Locate the cell with the specified text and output its (x, y) center coordinate. 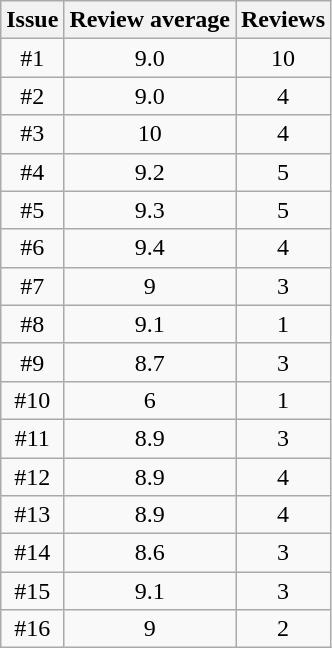
9.3 (150, 210)
#2 (32, 96)
#6 (32, 248)
8.6 (150, 553)
8.7 (150, 362)
#16 (32, 629)
6 (150, 400)
Issue (32, 20)
#12 (32, 477)
#5 (32, 210)
#8 (32, 324)
#10 (32, 400)
9.4 (150, 248)
#13 (32, 515)
9.2 (150, 172)
#9 (32, 362)
Reviews (284, 20)
#4 (32, 172)
Review average (150, 20)
#1 (32, 58)
#11 (32, 438)
#14 (32, 553)
#7 (32, 286)
#3 (32, 134)
#15 (32, 591)
2 (284, 629)
